Find where the given text appears and provide that cell's center as (X, Y) coordinate. 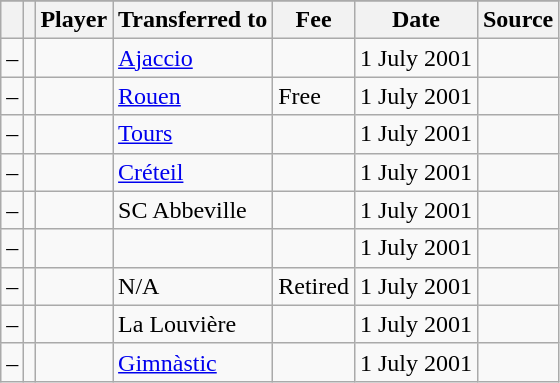
Rouen (193, 96)
Source (518, 20)
Retired (314, 286)
Créteil (193, 172)
Gimnàstic (193, 362)
Fee (314, 20)
SC Abbeville (193, 210)
N/A (193, 286)
Free (314, 96)
Player (74, 20)
Date (416, 20)
Transferred to (193, 20)
La Louvière (193, 324)
Tours (193, 134)
Ajaccio (193, 58)
